Identify which cell holds the provided text, then report its (X, Y) central coordinate. 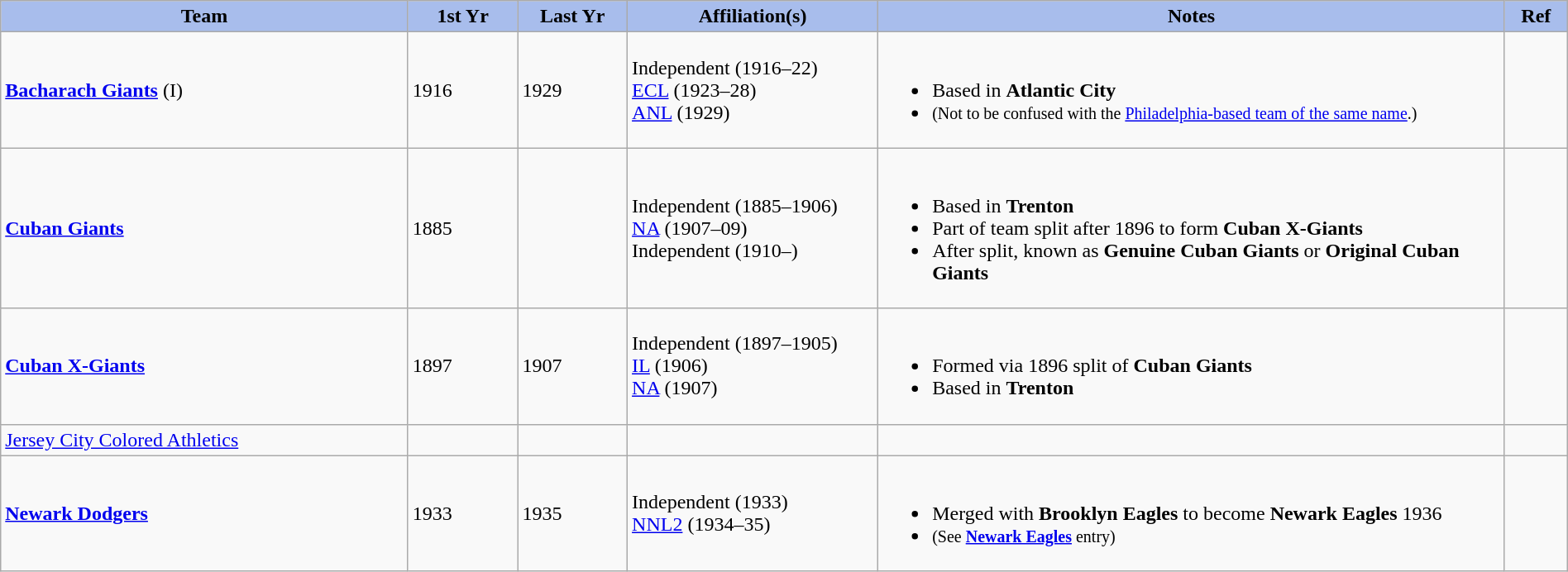
Notes (1192, 17)
Based in TrentonPart of team split after 1896 to form Cuban X-GiantsAfter split, known as Genuine Cuban Giants or Original Cuban Giants (1192, 228)
1907 (572, 366)
1885 (463, 228)
Affiliation(s) (753, 17)
Cuban Giants (205, 228)
Newark Dodgers (205, 513)
Independent (1933)NNL2 (1934–35) (753, 513)
Team (205, 17)
Last Yr (572, 17)
Independent (1897–1905)IL (1906)NA (1907) (753, 366)
Jersey City Colored Athletics (205, 440)
Bacharach Giants (I) (205, 90)
Formed via 1896 split of Cuban GiantsBased in Trenton (1192, 366)
1897 (463, 366)
Independent (1916–22)ECL (1923–28)ANL (1929) (753, 90)
Merged with Brooklyn Eagles to become Newark Eagles 1936(See Newark Eagles entry) (1192, 513)
1929 (572, 90)
Based in Atlantic City(Not to be confused with the Philadelphia-based team of the same name.) (1192, 90)
Ref (1536, 17)
1935 (572, 513)
1st Yr (463, 17)
Cuban X-Giants (205, 366)
1933 (463, 513)
1916 (463, 90)
Independent (1885–1906)NA (1907–09)Independent (1910–) (753, 228)
